Detect which cell encompasses the target text, then output its (x, y) center coordinate. 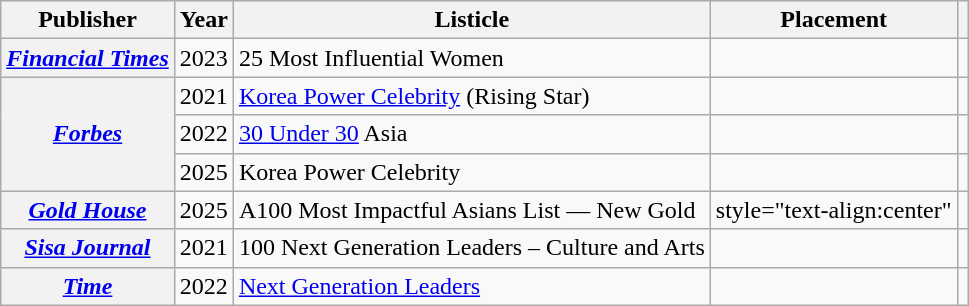
Listicle (472, 20)
25 Most Influential Women (472, 58)
style="text-align:center" (834, 210)
A100 Most Impactful Asians List — New Gold (472, 210)
Year (204, 20)
Forbes (88, 134)
30 Under 30 Asia (472, 134)
Korea Power Celebrity (Rising Star) (472, 96)
Next Generation Leaders (472, 286)
Placement (834, 20)
Gold House (88, 210)
Financial Times (88, 58)
Sisa Journal (88, 248)
Publisher (88, 20)
Korea Power Celebrity (472, 172)
2023 (204, 58)
Time (88, 286)
100 Next Generation Leaders – Culture and Arts (472, 248)
